Identify which cell holds the provided text, then report its (X, Y) central coordinate. 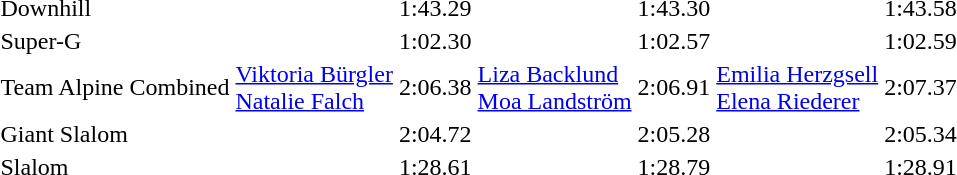
Liza BacklundMoa Landström (554, 88)
2:05.28 (674, 134)
2:04.72 (435, 134)
Viktoria BürglerNatalie Falch (314, 88)
1:02.30 (435, 41)
Emilia HerzgsellElena Riederer (798, 88)
1:02.57 (674, 41)
2:06.91 (674, 88)
2:06.38 (435, 88)
